Return [X, Y] of the center of cell containing provided text 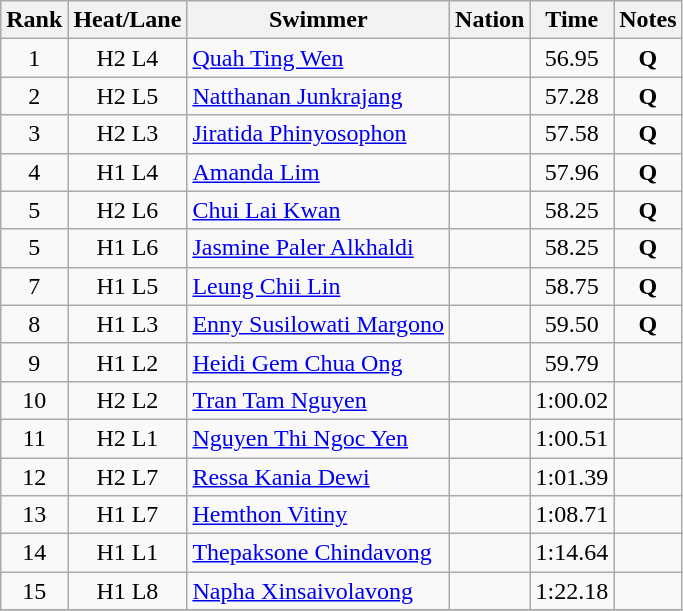
7 [34, 286]
1:08.71 [572, 515]
H2 L2 [128, 400]
H1 L5 [128, 286]
Heat/Lane [128, 20]
Natthanan Junkrajang [318, 96]
H1 L7 [128, 515]
Jasmine Paler Alkhaldi [318, 248]
Thepaksone Chindavong [318, 553]
9 [34, 362]
H2 L5 [128, 96]
Nation [490, 20]
1:22.18 [572, 591]
Heidi Gem Chua Ong [318, 362]
12 [34, 477]
Swimmer [318, 20]
59.50 [572, 324]
Tran Tam Nguyen [318, 400]
1:01.39 [572, 477]
57.58 [572, 134]
H1 L4 [128, 172]
Rank [34, 20]
1:14.64 [572, 553]
Hemthon Vitiny [318, 515]
11 [34, 438]
59.79 [572, 362]
Chui Lai Kwan [318, 210]
1 [34, 58]
1:00.51 [572, 438]
Napha Xinsaivolavong [318, 591]
Jiratida Phinyosophon [318, 134]
Notes [648, 20]
H1 L6 [128, 248]
58.75 [572, 286]
H1 L1 [128, 553]
Quah Ting Wen [318, 58]
15 [34, 591]
13 [34, 515]
H1 L3 [128, 324]
8 [34, 324]
Time [572, 20]
H2 L3 [128, 134]
H2 L6 [128, 210]
10 [34, 400]
56.95 [572, 58]
2 [34, 96]
H1 L8 [128, 591]
H2 L7 [128, 477]
H1 L2 [128, 362]
3 [34, 134]
57.28 [572, 96]
57.96 [572, 172]
H2 L4 [128, 58]
H2 L1 [128, 438]
Nguyen Thi Ngoc Yen [318, 438]
14 [34, 553]
1:00.02 [572, 400]
Amanda Lim [318, 172]
Leung Chii Lin [318, 286]
Enny Susilowati Margono [318, 324]
4 [34, 172]
Ressa Kania Dewi [318, 477]
